Scan for the cell matching the given text and deliver its (x, y) coordinate at center. 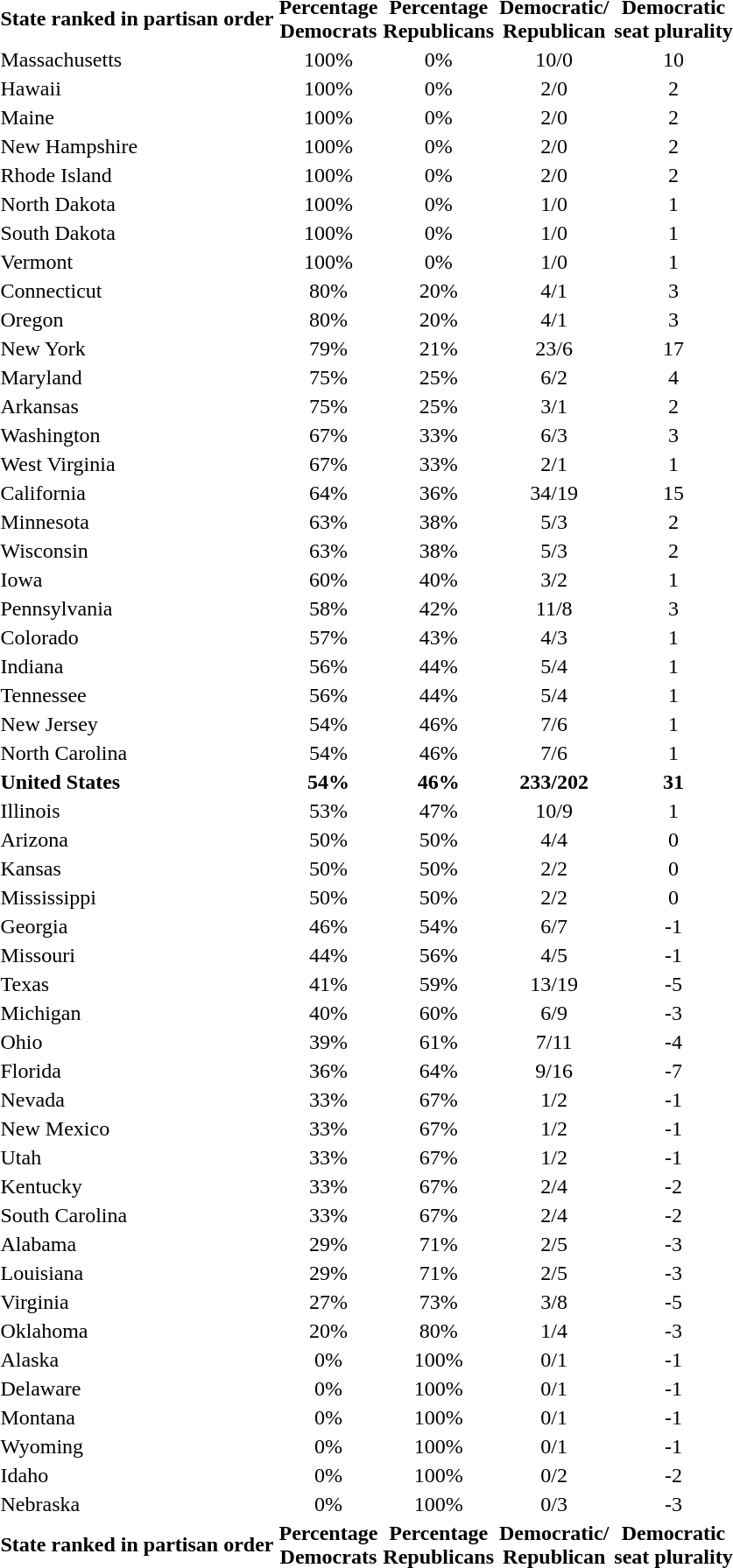
10/0 (554, 60)
47% (439, 811)
6/2 (554, 377)
10/9 (554, 811)
4/4 (554, 840)
23/6 (554, 348)
4/5 (554, 955)
27% (328, 1302)
233/202 (554, 782)
4/3 (554, 637)
43% (439, 637)
57% (328, 637)
11/8 (554, 608)
41% (328, 984)
7/11 (554, 1042)
59% (439, 984)
61% (439, 1042)
0/3 (554, 1504)
73% (439, 1302)
21% (439, 348)
42% (439, 608)
3/1 (554, 406)
9/16 (554, 1071)
6/7 (554, 926)
1/4 (554, 1331)
3/8 (554, 1302)
79% (328, 348)
39% (328, 1042)
2/1 (554, 464)
6/9 (554, 1013)
0/2 (554, 1475)
3/2 (554, 580)
34/19 (554, 493)
58% (328, 608)
13/19 (554, 984)
6/3 (554, 435)
53% (328, 811)
